Return the [x, y] coordinate for the center point of the cell that contains the specified text.  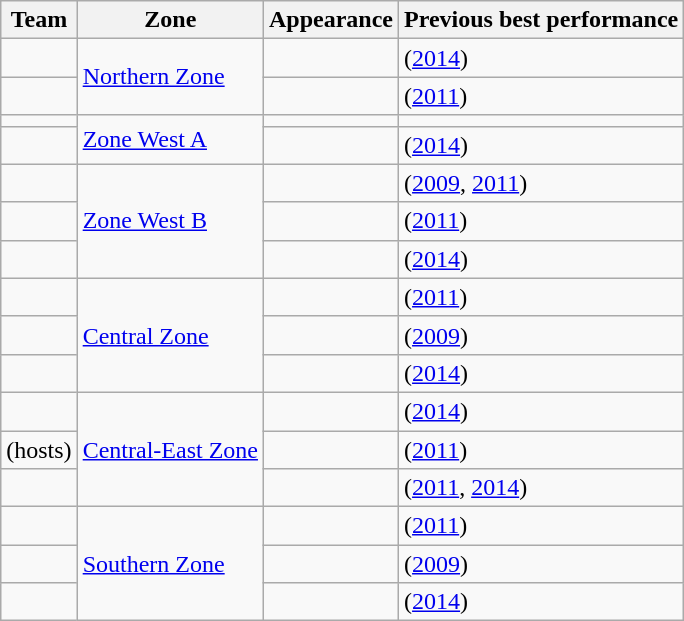
Zone West B [170, 221]
(2011, 2014) [542, 488]
Team [39, 20]
Zone [170, 20]
Central Zone [170, 335]
Northern Zone [170, 77]
(2009, 2011) [542, 183]
Zone West A [170, 140]
Central-East Zone [170, 449]
Appearance [330, 20]
Southern Zone [170, 564]
(hosts) [39, 449]
Previous best performance [542, 20]
